Extract the (x, y) coordinate from the center of the cell holding the provided text.  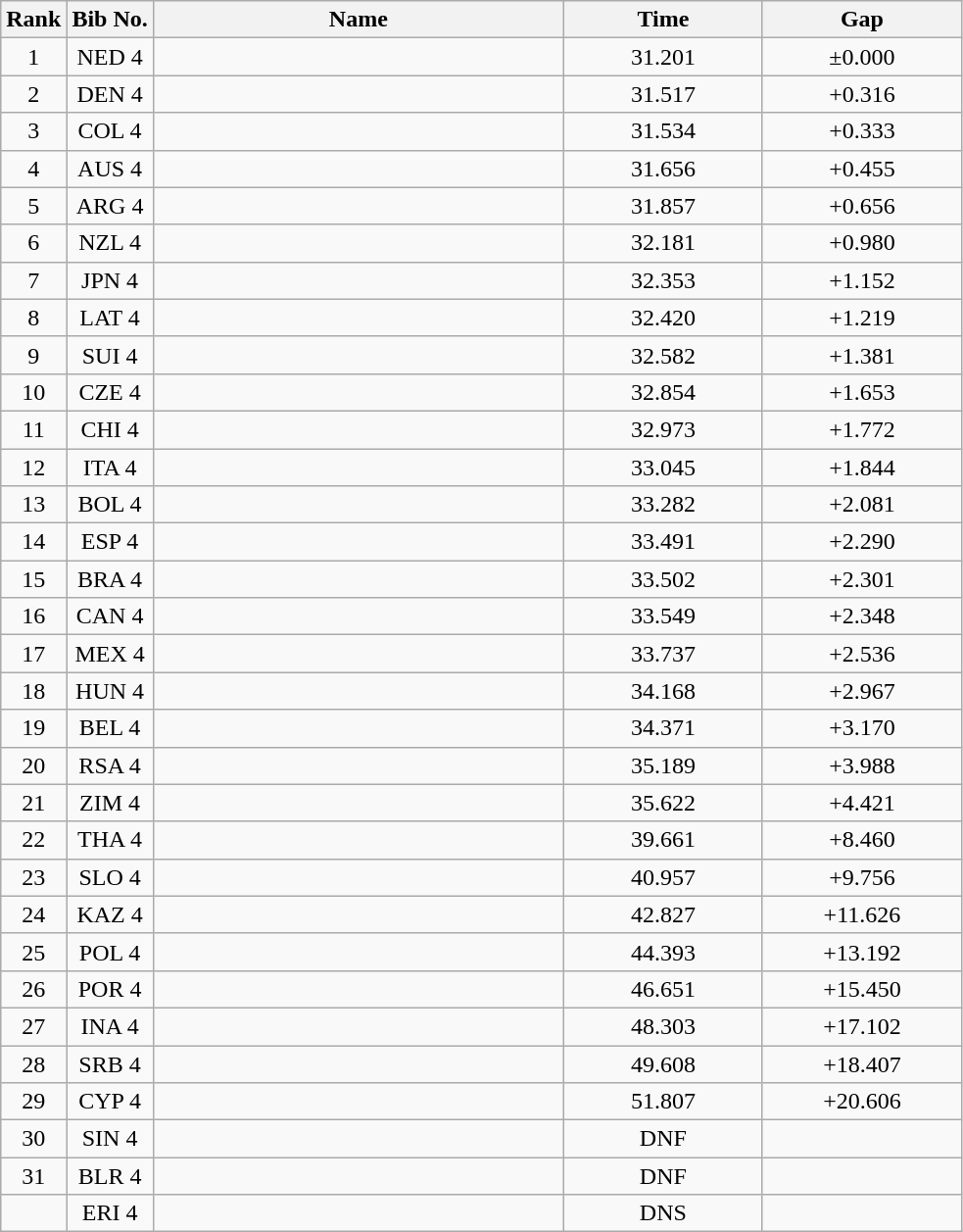
19 (33, 728)
35.189 (662, 765)
33.502 (662, 579)
+11.626 (862, 914)
20 (33, 765)
KAZ 4 (110, 914)
13 (33, 505)
CZE 4 (110, 392)
+20.606 (862, 1102)
+3.988 (862, 765)
JPN 4 (110, 280)
SLO 4 (110, 877)
MEX 4 (110, 654)
COL 4 (110, 131)
4 (33, 169)
SRB 4 (110, 1063)
INA 4 (110, 1026)
ZIM 4 (110, 803)
Time (662, 20)
+2.301 (862, 579)
29 (33, 1102)
22 (33, 840)
21 (33, 803)
+2.290 (862, 542)
THA 4 (110, 840)
BEL 4 (110, 728)
30 (33, 1139)
+2.348 (862, 616)
+1.772 (862, 429)
31.534 (662, 131)
32.181 (662, 243)
32.420 (662, 318)
31.857 (662, 206)
1 (33, 57)
DNS (662, 1213)
SUI 4 (110, 355)
+2.536 (862, 654)
+0.455 (862, 169)
28 (33, 1063)
+0.316 (862, 94)
+2.967 (862, 691)
+1.152 (862, 280)
BLR 4 (110, 1176)
10 (33, 392)
Name (359, 20)
16 (33, 616)
ERI 4 (110, 1213)
Gap (862, 20)
32.854 (662, 392)
33.282 (662, 505)
31.517 (662, 94)
11 (33, 429)
24 (33, 914)
+1.381 (862, 355)
15 (33, 579)
25 (33, 952)
DEN 4 (110, 94)
CAN 4 (110, 616)
48.303 (662, 1026)
23 (33, 877)
27 (33, 1026)
ESP 4 (110, 542)
Bib No. (110, 20)
8 (33, 318)
+18.407 (862, 1063)
44.393 (662, 952)
+1.844 (862, 468)
18 (33, 691)
±0.000 (862, 57)
AUS 4 (110, 169)
9 (33, 355)
31 (33, 1176)
BOL 4 (110, 505)
+0.333 (862, 131)
6 (33, 243)
14 (33, 542)
39.661 (662, 840)
33.737 (662, 654)
+17.102 (862, 1026)
32.582 (662, 355)
+13.192 (862, 952)
ARG 4 (110, 206)
NZL 4 (110, 243)
+3.170 (862, 728)
17 (33, 654)
+1.219 (862, 318)
49.608 (662, 1063)
+8.460 (862, 840)
34.168 (662, 691)
+9.756 (862, 877)
CHI 4 (110, 429)
34.371 (662, 728)
BRA 4 (110, 579)
SIN 4 (110, 1139)
2 (33, 94)
46.651 (662, 989)
5 (33, 206)
Rank (33, 20)
33.491 (662, 542)
HUN 4 (110, 691)
+15.450 (862, 989)
32.973 (662, 429)
42.827 (662, 914)
26 (33, 989)
ITA 4 (110, 468)
32.353 (662, 280)
POL 4 (110, 952)
+0.656 (862, 206)
LAT 4 (110, 318)
35.622 (662, 803)
7 (33, 280)
CYP 4 (110, 1102)
51.807 (662, 1102)
31.201 (662, 57)
31.656 (662, 169)
+4.421 (862, 803)
POR 4 (110, 989)
40.957 (662, 877)
33.045 (662, 468)
33.549 (662, 616)
NED 4 (110, 57)
12 (33, 468)
3 (33, 131)
+0.980 (862, 243)
+1.653 (862, 392)
RSA 4 (110, 765)
+2.081 (862, 505)
